Determine the (x, y) coordinate at the center of the cell enclosing the given text.  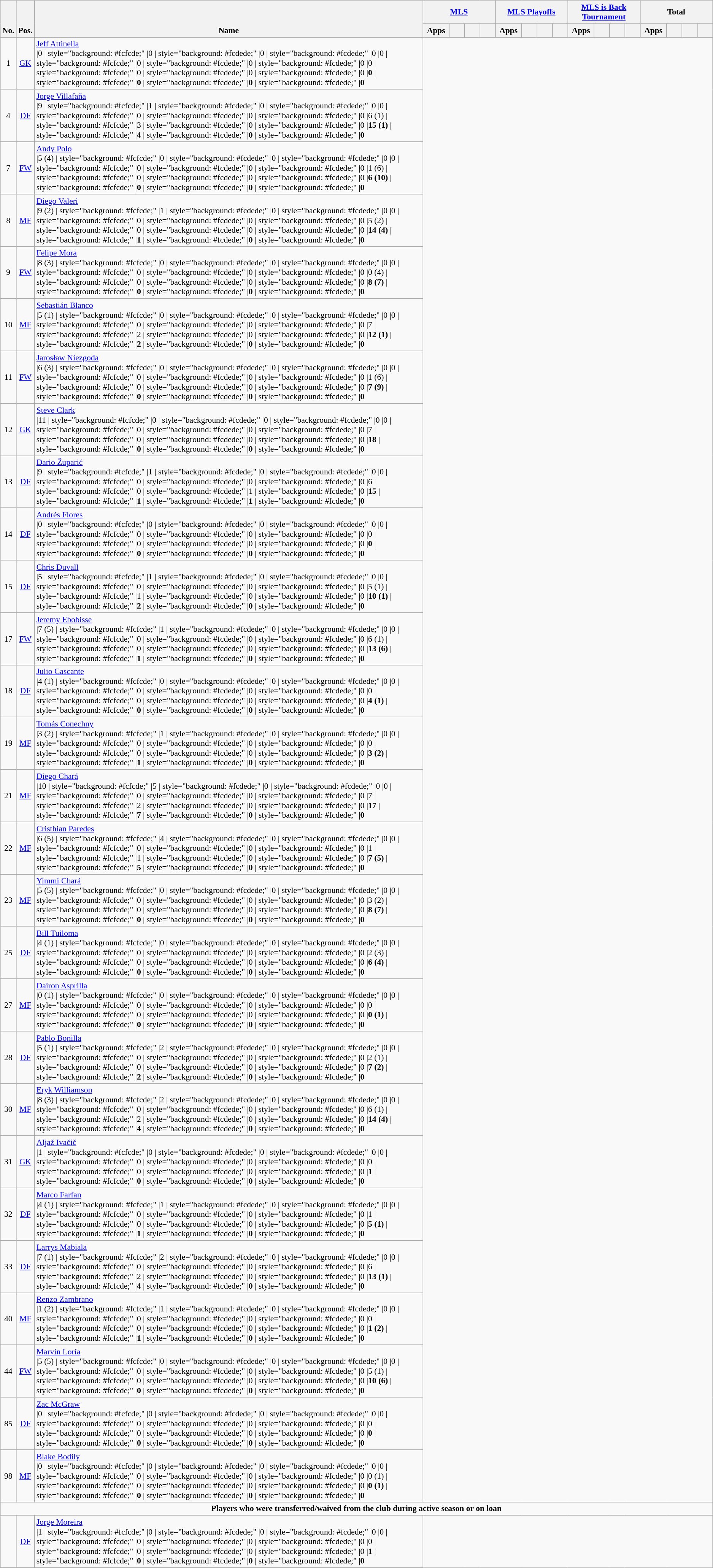
18 (8, 691)
MLS is Back Tournament (604, 12)
8 (8, 220)
Name (229, 19)
23 (8, 901)
14 (8, 534)
98 (8, 1476)
21 (8, 796)
MLS (459, 12)
33 (8, 1267)
15 (8, 587)
85 (8, 1424)
40 (8, 1319)
31 (8, 1162)
30 (8, 1110)
17 (8, 639)
25 (8, 953)
MLS Playoffs (531, 12)
Players who were transferred/waived from the club during active season or on loan (357, 1509)
Pos. (25, 19)
12 (8, 430)
1 (8, 63)
19 (8, 744)
44 (8, 1371)
28 (8, 1057)
Total (676, 12)
10 (8, 325)
4 (8, 116)
22 (8, 848)
27 (8, 1005)
7 (8, 168)
13 (8, 482)
11 (8, 377)
32 (8, 1214)
No. (8, 19)
9 (8, 273)
